Determine the [X, Y] coordinate at the center of the cell enclosing the given text.  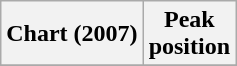
Peakposition [189, 34]
Chart (2007) [72, 34]
